Locate the cell with the specified text and output its (X, Y) center coordinate. 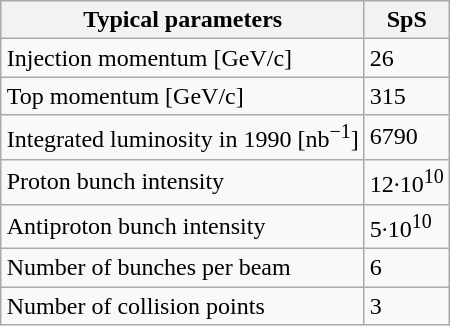
Proton bunch intensity (182, 182)
Number of bunches per beam (182, 268)
6 (406, 268)
12·1010 (406, 182)
SpS (406, 20)
6790 (406, 138)
Top momentum [GeV/c] (182, 96)
5·1010 (406, 226)
Number of collision points (182, 306)
3 (406, 306)
315 (406, 96)
Injection momentum [GeV/c] (182, 58)
Typical parameters (182, 20)
26 (406, 58)
Integrated luminosity in 1990 [nb−1] (182, 138)
Antiproton bunch intensity (182, 226)
